For the text-containing cell, return its midpoint in (x, y) coordinate format. 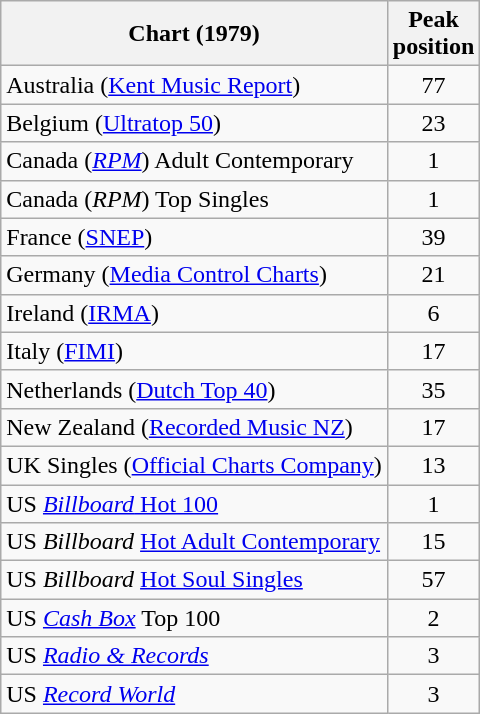
Netherlands (Dutch Top 40) (194, 389)
Australia (Kent Music Report) (194, 85)
39 (433, 237)
77 (433, 85)
New Zealand (Recorded Music NZ) (194, 427)
US Billboard Hot Soul Singles (194, 580)
Belgium (Ultratop 50) (194, 123)
UK Singles (Official Charts Company) (194, 465)
Ireland (IRMA) (194, 313)
15 (433, 542)
21 (433, 275)
US Billboard Hot Adult Contemporary (194, 542)
Germany (Media Control Charts) (194, 275)
France (SNEP) (194, 237)
2 (433, 618)
Italy (FIMI) (194, 351)
57 (433, 580)
Chart (1979) (194, 34)
US Record World (194, 694)
US Radio & Records (194, 656)
Canada (RPM) Adult Contemporary (194, 161)
US Cash Box Top 100 (194, 618)
23 (433, 123)
Peakposition (433, 34)
13 (433, 465)
US Billboard Hot 100 (194, 503)
35 (433, 389)
Canada (RPM) Top Singles (194, 199)
6 (433, 313)
